Pinpoint the cell where the given text exists, returning its (x, y) midpoint coordinate. 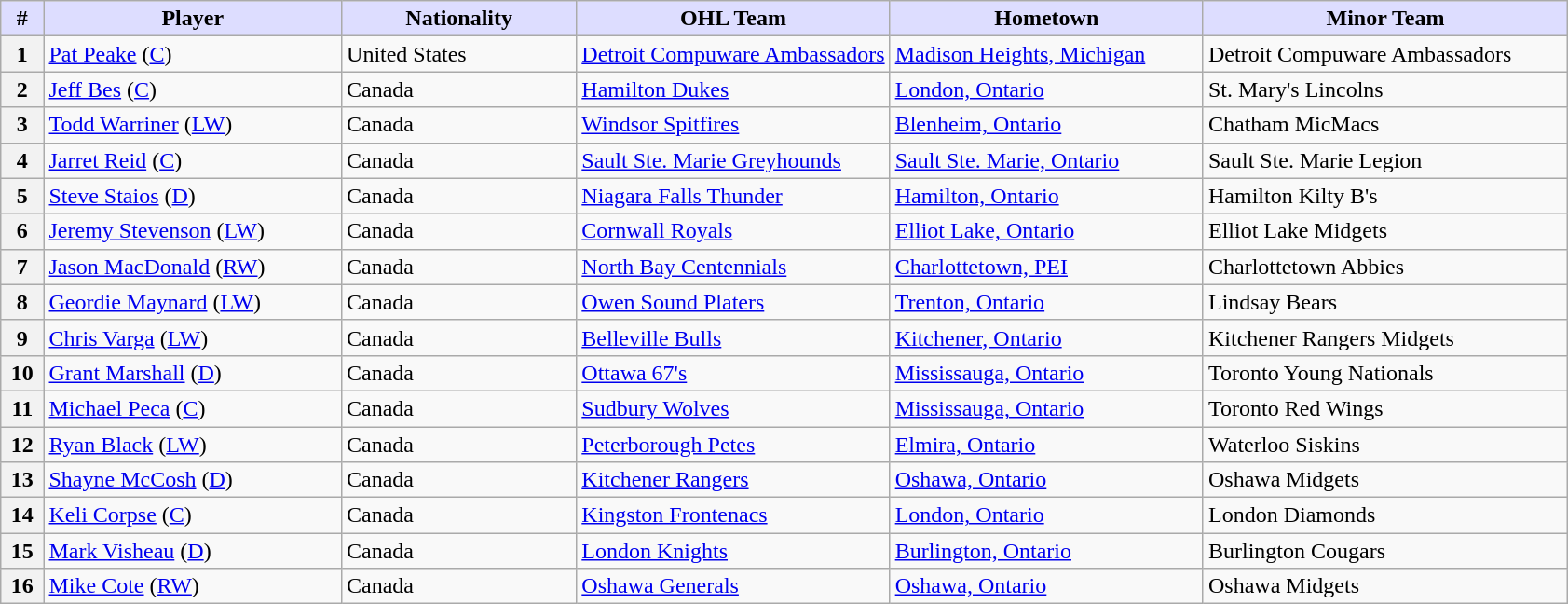
Ottawa 67's (733, 373)
Todd Warriner (LW) (193, 125)
14 (22, 515)
15 (22, 551)
Mark Visheau (D) (193, 551)
Oshawa Generals (733, 586)
13 (22, 480)
Hometown (1046, 19)
Jarret Reid (C) (193, 160)
Jeremy Stevenson (LW) (193, 231)
Hamilton, Ontario (1046, 196)
Hamilton Dukes (733, 89)
Charlottetown Abbies (1384, 267)
Keli Corpse (C) (193, 515)
Jeff Bes (C) (193, 89)
North Bay Centennials (733, 267)
12 (22, 445)
Elmira, Ontario (1046, 445)
16 (22, 586)
United States (459, 54)
Player (193, 19)
2 (22, 89)
Chatham MicMacs (1384, 125)
Burlington, Ontario (1046, 551)
OHL Team (733, 19)
Elliot Lake, Ontario (1046, 231)
Kitchener Rangers Midgets (1384, 337)
Shayne McCosh (D) (193, 480)
7 (22, 267)
Madison Heights, Michigan (1046, 54)
Steve Staios (D) (193, 196)
Windsor Spitfires (733, 125)
Minor Team (1384, 19)
Owen Sound Platers (733, 302)
Pat Peake (C) (193, 54)
# (22, 19)
10 (22, 373)
Cornwall Royals (733, 231)
Trenton, Ontario (1046, 302)
Sault Ste. Marie Legion (1384, 160)
Niagara Falls Thunder (733, 196)
5 (22, 196)
11 (22, 408)
London Knights (733, 551)
Michael Peca (C) (193, 408)
Blenheim, Ontario (1046, 125)
3 (22, 125)
Geordie Maynard (LW) (193, 302)
Hamilton Kilty B's (1384, 196)
Sault Ste. Marie, Ontario (1046, 160)
Elliot Lake Midgets (1384, 231)
Belleville Bulls (733, 337)
8 (22, 302)
4 (22, 160)
London Diamonds (1384, 515)
Toronto Red Wings (1384, 408)
Grant Marshall (D) (193, 373)
Sudbury Wolves (733, 408)
Burlington Cougars (1384, 551)
Kitchener, Ontario (1046, 337)
St. Mary's Lincolns (1384, 89)
Jason MacDonald (RW) (193, 267)
Ryan Black (LW) (193, 445)
Waterloo Siskins (1384, 445)
Sault Ste. Marie Greyhounds (733, 160)
Charlottetown, PEI (1046, 267)
Kingston Frontenacs (733, 515)
Lindsay Bears (1384, 302)
9 (22, 337)
Chris Varga (LW) (193, 337)
Peterborough Petes (733, 445)
1 (22, 54)
Toronto Young Nationals (1384, 373)
Nationality (459, 19)
Mike Cote (RW) (193, 586)
Kitchener Rangers (733, 480)
6 (22, 231)
